Find where the given text appears and provide that cell's center as (x, y) coordinate. 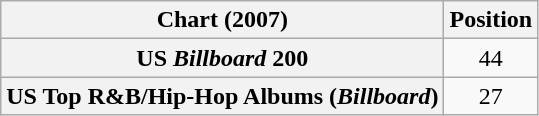
Position (491, 20)
US Top R&B/Hip-Hop Albums (Billboard) (222, 96)
44 (491, 58)
27 (491, 96)
Chart (2007) (222, 20)
US Billboard 200 (222, 58)
